Extract the (X, Y) coordinate from the center of the cell holding the provided text.  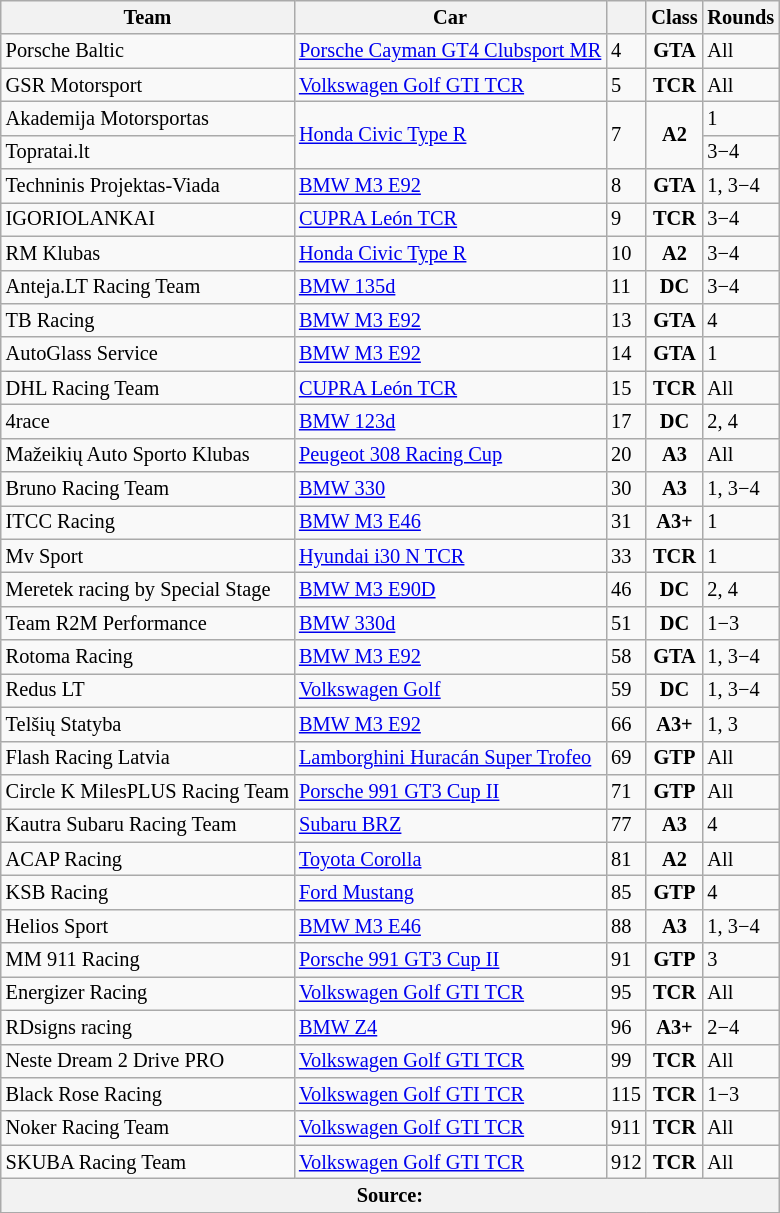
Source: (390, 1195)
115 (626, 1094)
Hyundai i30 N TCR (450, 556)
Peugeot 308 Racing Cup (450, 455)
Team (148, 17)
RDsigns racing (148, 1027)
Noker Racing Team (148, 1128)
Mažeikių Auto Sporto Klubas (148, 455)
BMW 330d (450, 623)
KSB Racing (148, 892)
11 (626, 287)
Volkswagen Golf (450, 690)
ITCC Racing (148, 522)
Circle K MilesPLUS Racing Team (148, 791)
10 (626, 253)
Porsche Baltic (148, 51)
51 (626, 623)
Akademija Motorsportas (148, 118)
GSR Motorsport (148, 85)
3 (742, 960)
DHL Racing Team (148, 388)
81 (626, 859)
71 (626, 791)
BMW 123d (450, 421)
33 (626, 556)
99 (626, 1061)
MM 911 Racing (148, 960)
Techninis Projektas-Viada (148, 186)
Team R2M Performance (148, 623)
31 (626, 522)
30 (626, 489)
Toyota Corolla (450, 859)
Helios Sport (148, 926)
BMW 330 (450, 489)
BMW 135d (450, 287)
AutoGlass Service (148, 354)
Flash Racing Latvia (148, 758)
Anteja.LT Racing Team (148, 287)
Energizer Racing (148, 993)
59 (626, 690)
85 (626, 892)
5 (626, 85)
4race (148, 421)
SKUBA Racing Team (148, 1162)
46 (626, 589)
Subaru BRZ (450, 825)
8 (626, 186)
15 (626, 388)
77 (626, 825)
TB Racing (148, 320)
ACAP Racing (148, 859)
BMW Z4 (450, 1027)
58 (626, 657)
Topratai.lt (148, 152)
66 (626, 724)
IGORIOLANKAI (148, 219)
Neste Dream 2 Drive PRO (148, 1061)
Meretek racing by Special Stage (148, 589)
Telšių Statyba (148, 724)
9 (626, 219)
912 (626, 1162)
1, 3 (742, 724)
Lamborghini Huracán Super Trofeo (450, 758)
88 (626, 926)
Car (450, 17)
69 (626, 758)
91 (626, 960)
Porsche Cayman GT4 Clubsport MR (450, 51)
13 (626, 320)
Mv Sport (148, 556)
Kautra Subaru Racing Team (148, 825)
Bruno Racing Team (148, 489)
14 (626, 354)
911 (626, 1128)
Rounds (742, 17)
95 (626, 993)
2−4 (742, 1027)
Rotoma Racing (148, 657)
20 (626, 455)
BMW M3 E90D (450, 589)
96 (626, 1027)
Ford Mustang (450, 892)
Class (674, 17)
17 (626, 421)
RM Klubas (148, 253)
Redus LT (148, 690)
Black Rose Racing (148, 1094)
7 (626, 134)
